Return (X, Y) of the center of cell containing provided text 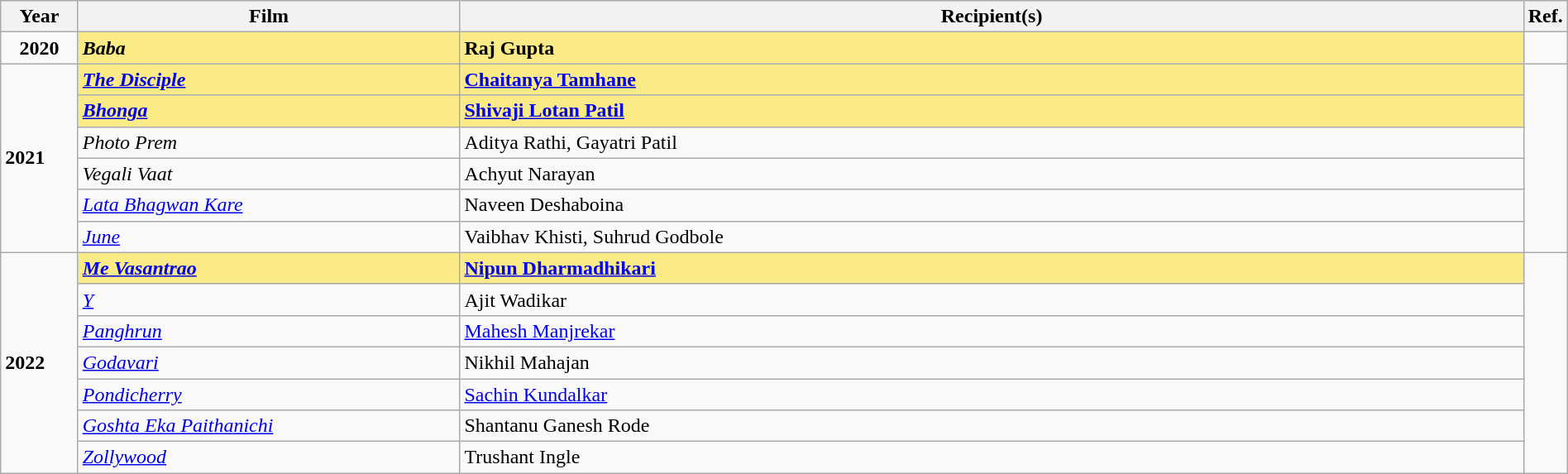
The Disciple (269, 79)
2021 (40, 158)
Bhonga (269, 111)
Photo Prem (269, 142)
Pondicherry (269, 395)
Recipient(s) (992, 17)
2020 (40, 48)
Vaibhav Khisti, Suhrud Godbole (992, 237)
Lata Bhagwan Kare (269, 205)
Film (269, 17)
Goshta Eka Paithanichi (269, 426)
Godavari (269, 362)
Zollywood (269, 457)
Shivaji Lotan Patil (992, 111)
Nikhil Mahajan (992, 362)
Trushant Ingle (992, 457)
Naveen Deshaboina (992, 205)
Panghrun (269, 331)
Sachin Kundalkar (992, 395)
Me Vasantrao (269, 268)
2022 (40, 362)
Shantanu Ganesh Rode (992, 426)
Ajit Wadikar (992, 299)
Vegali Vaat (269, 174)
Y (269, 299)
Chaitanya Tamhane (992, 79)
Mahesh Manjrekar (992, 331)
Aditya Rathi, Gayatri Patil (992, 142)
Year (40, 17)
Achyut Narayan (992, 174)
Baba (269, 48)
Raj Gupta (992, 48)
Nipun Dharmadhikari (992, 268)
Ref. (1545, 17)
June (269, 237)
